From the cell containing the given text, extract its center point as [x, y] coordinate. 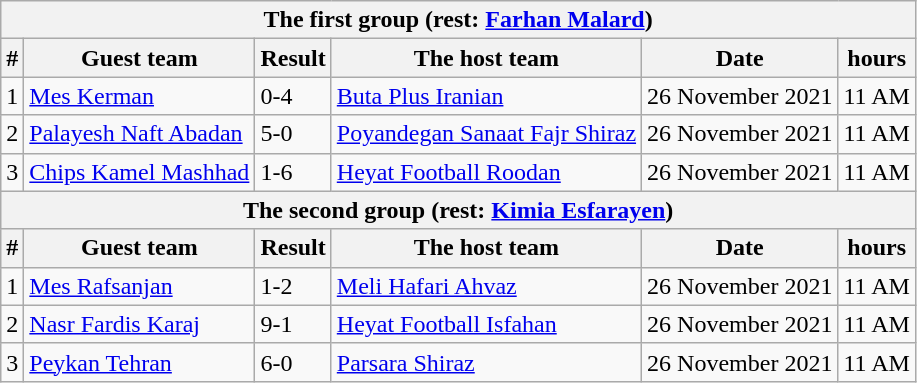
9-1 [293, 324]
Parsara Shiraz [486, 362]
Meli Hafari Ahvaz [486, 286]
The second group (rest: Kimia Esfarayen) [458, 210]
Nasr Fardis Karaj [140, 324]
Poyandegan Sanaat Fajr Shiraz [486, 134]
Peykan Tehran [140, 362]
Chips Kamel Mashhad [140, 172]
0-4 [293, 96]
Heyat Football Roodan [486, 172]
1-2 [293, 286]
Heyat Football Isfahan [486, 324]
1-6 [293, 172]
The first group (rest: Farhan Malard) [458, 20]
Mes Kerman [140, 96]
6-0 [293, 362]
Buta Plus Iranian [486, 96]
Palayesh Naft Abadan [140, 134]
Mes Rafsanjan [140, 286]
5-0 [293, 134]
